Extract the [X, Y] coordinate from the center of the cell holding the provided text.  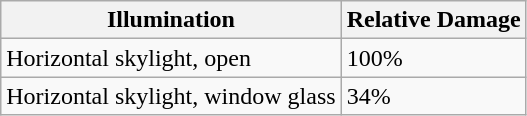
Illumination [171, 20]
Horizontal skylight, window glass [171, 96]
Relative Damage [434, 20]
34% [434, 96]
100% [434, 58]
Horizontal skylight, open [171, 58]
